Find where the given text appears and provide that cell's center as [X, Y] coordinate. 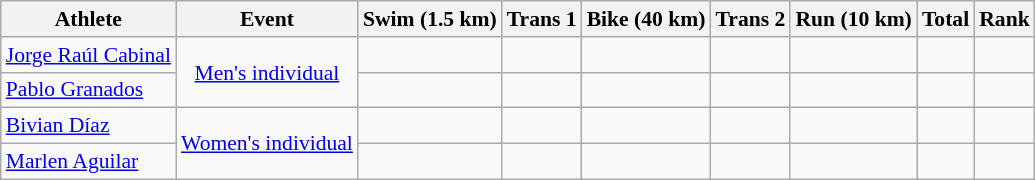
Bivian Díaz [88, 126]
Pablo Granados [88, 90]
Rank [1004, 19]
Marlen Aguilar [88, 162]
Jorge Raúl Cabinal [88, 55]
Trans 2 [751, 19]
Women's individual [267, 144]
Total [946, 19]
Event [267, 19]
Bike (40 km) [646, 19]
Athlete [88, 19]
Men's individual [267, 72]
Trans 1 [542, 19]
Run (10 km) [853, 19]
Swim (1.5 km) [430, 19]
